Search for the cell housing the specified text and yield its (X, Y) center coordinate. 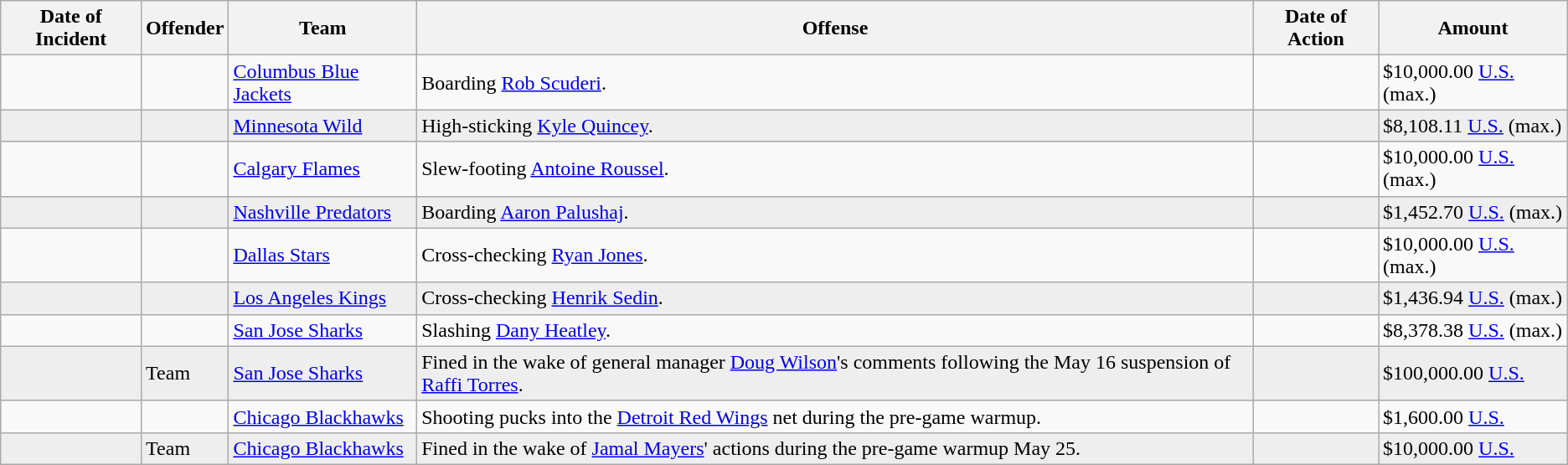
Columbus Blue Jackets (323, 82)
$8,108.11 U.S. (max.) (1473, 126)
$10,000.00 U.S. (1473, 448)
Boarding Aaron Palushaj. (836, 212)
$1,600.00 U.S. (1473, 416)
Date of Action (1315, 28)
Fined in the wake of general manager Doug Wilson's comments following the May 16 suspension of Raffi Torres. (836, 374)
Minnesota Wild (323, 126)
Dallas Stars (323, 255)
High-sticking Kyle Quincey. (836, 126)
Nashville Predators (323, 212)
Amount (1473, 28)
Cross-checking Ryan Jones. (836, 255)
Calgary Flames (323, 169)
Offense (836, 28)
Date of Incident (71, 28)
$1,452.70 U.S. (max.) (1473, 212)
Cross-checking Henrik Sedin. (836, 298)
Shooting pucks into the Detroit Red Wings net during the pre-game warmup. (836, 416)
$1,436.94 U.S. (max.) (1473, 298)
Slashing Dany Heatley. (836, 330)
Los Angeles Kings (323, 298)
$100,000.00 U.S. (1473, 374)
Offender (185, 28)
Boarding Rob Scuderi. (836, 82)
Slew-footing Antoine Roussel. (836, 169)
$8,378.38 U.S. (max.) (1473, 330)
Fined in the wake of Jamal Mayers' actions during the pre-game warmup May 25. (836, 448)
